Detect which cell encompasses the target text, then output its [x, y] center coordinate. 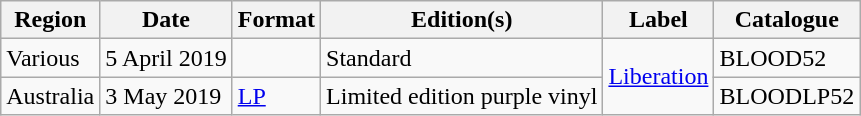
Limited edition purple vinyl [462, 96]
Date [166, 20]
Australia [50, 96]
BLOOD52 [787, 58]
Label [658, 20]
Liberation [658, 77]
Various [50, 58]
5 April 2019 [166, 58]
Edition(s) [462, 20]
3 May 2019 [166, 96]
Standard [462, 58]
Region [50, 20]
LP [276, 96]
Format [276, 20]
BLOODLP52 [787, 96]
Catalogue [787, 20]
